Detect which cell encompasses the target text, then output its (X, Y) center coordinate. 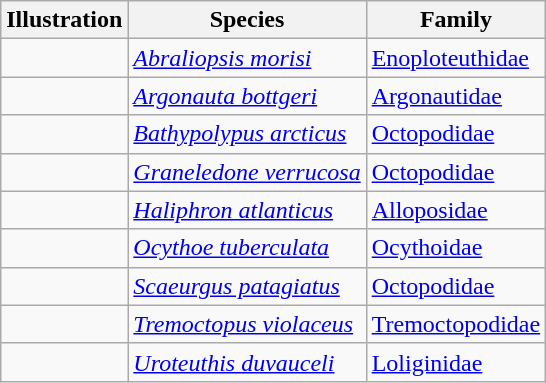
Tremoctopus violaceus (247, 324)
Tremoctopodidae (456, 324)
Illustration (64, 20)
Argonautidae (456, 96)
Graneledone verrucosa (247, 172)
Alloposidae (456, 210)
Scaeurgus patagiatus (247, 286)
Bathypolypus arcticus (247, 134)
Loliginidae (456, 362)
Uroteuthis duvauceli (247, 362)
Haliphron atlanticus (247, 210)
Argonauta bottgeri (247, 96)
Family (456, 20)
Enoploteuthidae (456, 58)
Ocythoe tuberculata (247, 248)
Abraliopsis morisi (247, 58)
Ocythoidae (456, 248)
Species (247, 20)
